Detect which cell encompasses the target text, then output its (x, y) center coordinate. 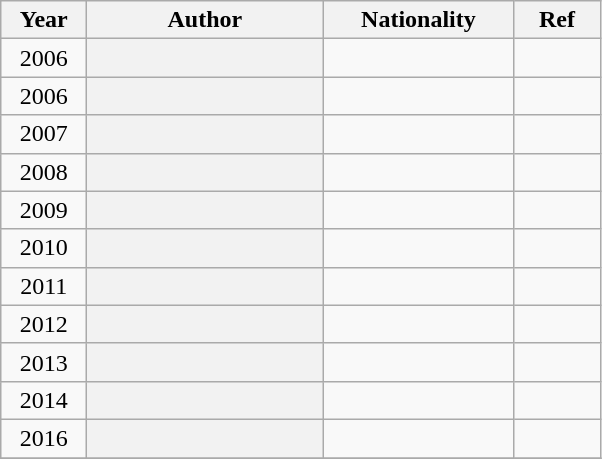
Year (44, 20)
Nationality (418, 20)
2009 (44, 210)
2014 (44, 400)
2008 (44, 172)
2010 (44, 248)
2013 (44, 362)
2016 (44, 438)
2011 (44, 286)
2012 (44, 324)
Ref (557, 20)
2007 (44, 134)
Author (205, 20)
